Find where the given text appears and provide that cell's center as [X, Y] coordinate. 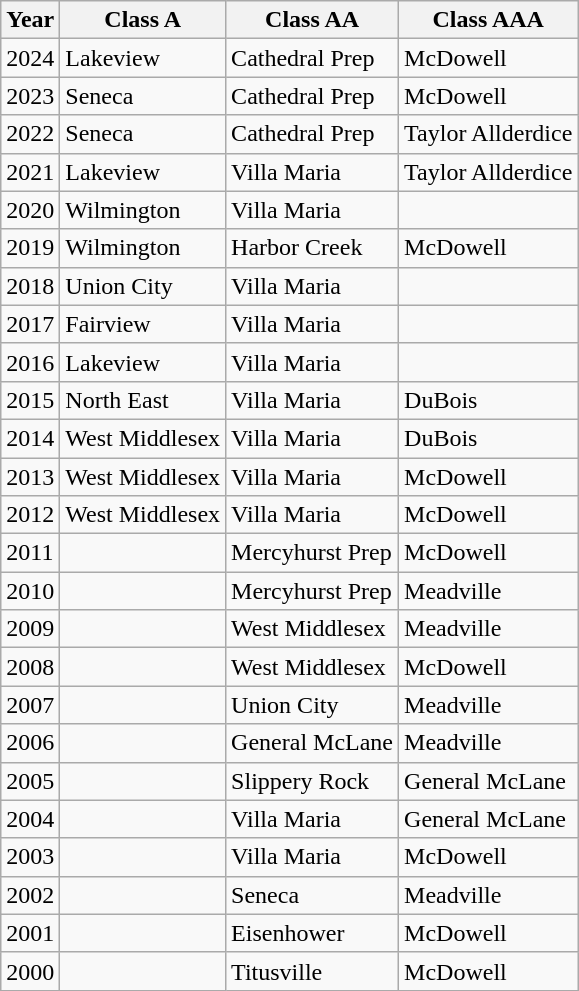
2020 [30, 210]
2007 [30, 705]
2012 [30, 515]
2018 [30, 286]
Slippery Rock [312, 781]
2014 [30, 438]
2009 [30, 629]
2019 [30, 248]
Fairview [143, 324]
2001 [30, 933]
2013 [30, 477]
2017 [30, 324]
2016 [30, 362]
2000 [30, 971]
2006 [30, 743]
Harbor Creek [312, 248]
Class AAA [488, 20]
Class A [143, 20]
2011 [30, 553]
2024 [30, 58]
2023 [30, 96]
North East [143, 400]
2021 [30, 172]
2008 [30, 667]
2002 [30, 895]
Titusville [312, 971]
2015 [30, 400]
2022 [30, 134]
Eisenhower [312, 933]
2005 [30, 781]
Class AA [312, 20]
2003 [30, 857]
Year [30, 20]
2004 [30, 819]
2010 [30, 591]
